Pinpoint the cell where the given text exists, returning its [x, y] midpoint coordinate. 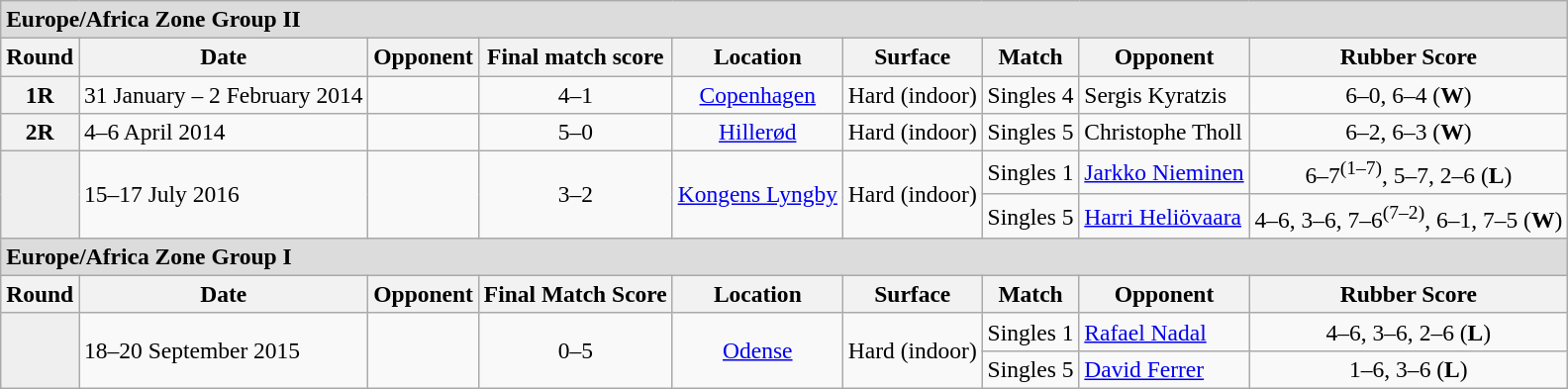
18–20 September 2015 [224, 350]
Jarkko Nieminen [1164, 172]
2R [40, 132]
David Ferrer [1164, 369]
6–2, 6–3 (W) [1409, 132]
31 January – 2 February 2014 [224, 94]
Europe/Africa Zone Group I [784, 256]
1R [40, 94]
4–6 April 2014 [224, 132]
4–6, 3–6, 7–6(7–2), 6–1, 7–5 (W) [1409, 216]
6–7(1–7), 5–7, 2–6 (L) [1409, 172]
3–2 [575, 194]
15–17 July 2016 [224, 194]
Hillerød [757, 132]
1–6, 3–6 (L) [1409, 369]
Singles 4 [1030, 94]
4–6, 3–6, 2–6 (L) [1409, 332]
Final Match Score [575, 294]
0–5 [575, 350]
Harri Heliövaara [1164, 216]
6–0, 6–4 (W) [1409, 94]
Europe/Africa Zone Group II [784, 19]
Kongens Lyngby [757, 194]
5–0 [575, 132]
Rafael Nadal [1164, 332]
Final match score [575, 56]
Copenhagen [757, 94]
Sergis Kyratzis [1164, 94]
Odense [757, 350]
4–1 [575, 94]
Christophe Tholl [1164, 132]
